Find where the given text appears and provide that cell's center as (X, Y) coordinate. 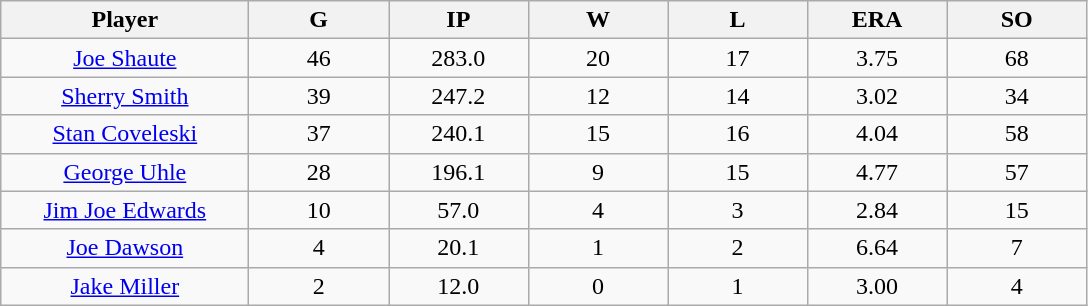
ERA (877, 20)
George Uhle (125, 172)
57.0 (458, 210)
12 (598, 96)
G (319, 20)
7 (1017, 248)
6.64 (877, 248)
39 (319, 96)
L (738, 20)
20.1 (458, 248)
283.0 (458, 58)
0 (598, 286)
37 (319, 134)
14 (738, 96)
34 (1017, 96)
Sherry Smith (125, 96)
Jake Miller (125, 286)
247.2 (458, 96)
58 (1017, 134)
W (598, 20)
57 (1017, 172)
240.1 (458, 134)
IP (458, 20)
9 (598, 172)
4.04 (877, 134)
196.1 (458, 172)
4.77 (877, 172)
12.0 (458, 286)
10 (319, 210)
68 (1017, 58)
Joe Shaute (125, 58)
20 (598, 58)
46 (319, 58)
28 (319, 172)
16 (738, 134)
3.00 (877, 286)
SO (1017, 20)
3 (738, 210)
Joe Dawson (125, 248)
Player (125, 20)
Jim Joe Edwards (125, 210)
3.02 (877, 96)
3.75 (877, 58)
17 (738, 58)
Stan Coveleski (125, 134)
2.84 (877, 210)
